For the text-containing cell, return its midpoint in [X, Y] coordinate format. 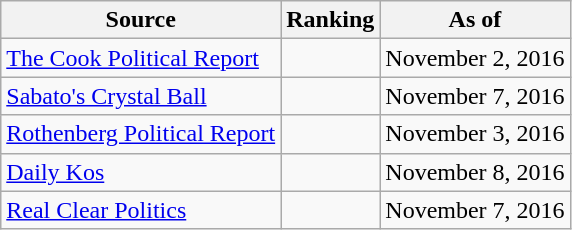
Real Clear Politics [141, 210]
As of [475, 20]
Ranking [330, 20]
Source [141, 20]
November 8, 2016 [475, 172]
Sabato's Crystal Ball [141, 96]
November 3, 2016 [475, 134]
November 2, 2016 [475, 58]
Rothenberg Political Report [141, 134]
The Cook Political Report [141, 58]
Daily Kos [141, 172]
